Determine the (x, y) coordinate at the center of the cell enclosing the given text.  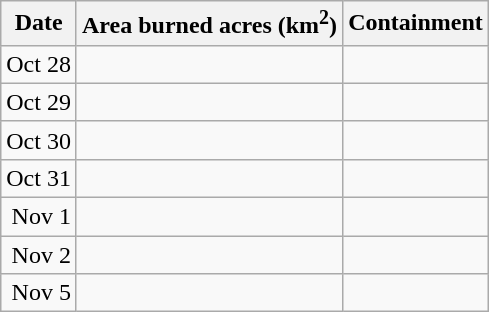
Nov 1 (39, 217)
Nov 5 (39, 293)
Oct 30 (39, 140)
Oct 31 (39, 178)
Oct 29 (39, 102)
Nov 2 (39, 255)
Oct 28 (39, 64)
Area burned acres (km2) (209, 24)
Containment (416, 24)
Date (39, 24)
